Pinpoint the cell where the given text exists, returning its (X, Y) midpoint coordinate. 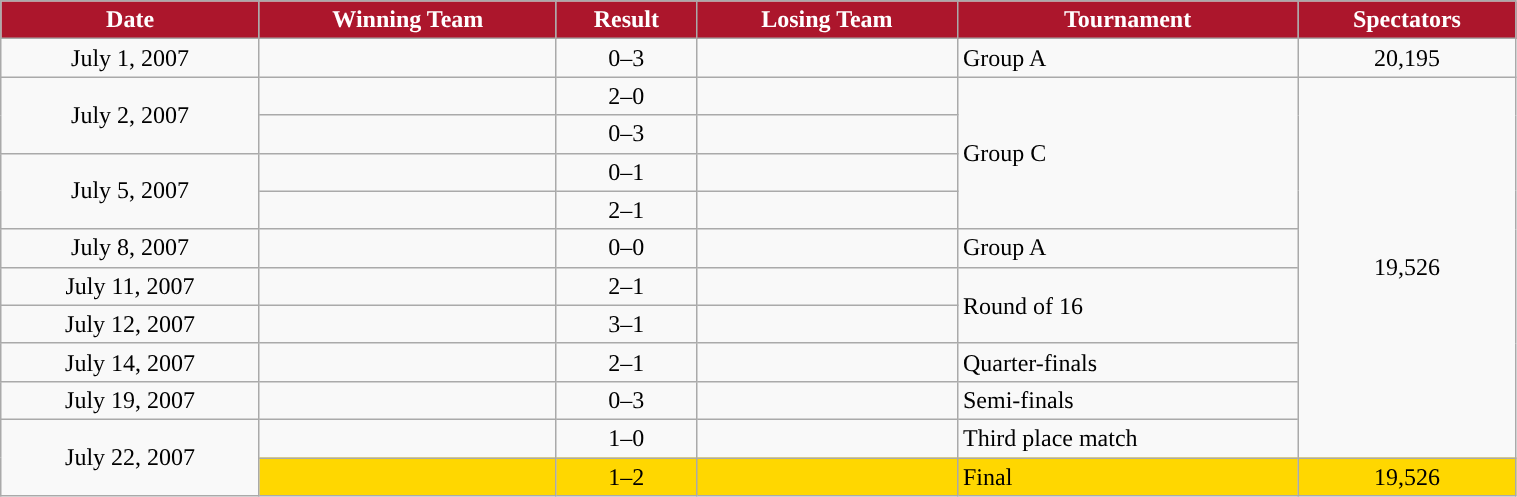
1–0 (626, 438)
Third place match (1127, 438)
Tournament (1127, 20)
July 8, 2007 (130, 248)
July 14, 2007 (130, 362)
Round of 16 (1127, 305)
July 11, 2007 (130, 286)
20,195 (1407, 58)
1–2 (626, 477)
Spectators (1407, 20)
July 2, 2007 (130, 115)
Date (130, 20)
Winning Team (408, 20)
July 1, 2007 (130, 58)
Final (1127, 477)
Result (626, 20)
Quarter-finals (1127, 362)
July 22, 2007 (130, 457)
2–0 (626, 96)
0–1 (626, 172)
Losing Team (826, 20)
Group C (1127, 153)
July 5, 2007 (130, 191)
0–0 (626, 248)
Semi-finals (1127, 400)
3–1 (626, 324)
July 19, 2007 (130, 400)
July 12, 2007 (130, 324)
